Identify which cell holds the provided text, then report its (X, Y) central coordinate. 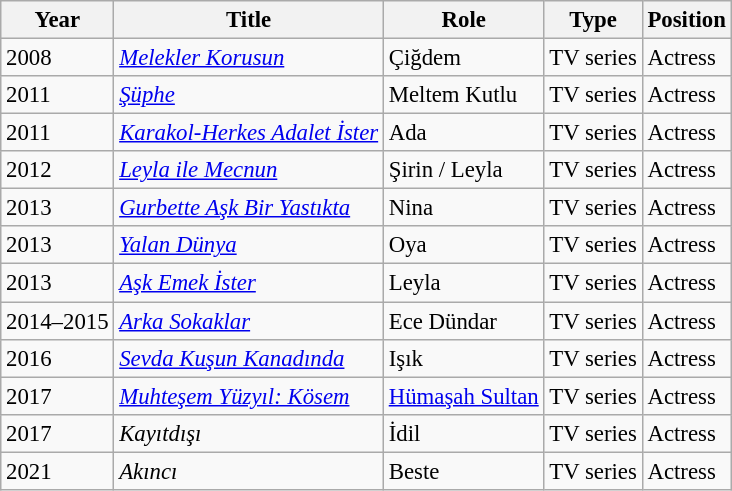
2016 (58, 358)
Kayıtdışı (249, 433)
Nina (464, 208)
Işık (464, 358)
Sevda Kuşun Kanadında (249, 358)
İdil (464, 433)
Ada (464, 133)
Position (686, 20)
2012 (58, 170)
Title (249, 20)
Yalan Dünya (249, 245)
Şüphe (249, 95)
Muhteşem Yüzyıl: Kösem (249, 396)
Karakol-Herkes Adalet İster (249, 133)
Arka Sokaklar (249, 321)
2008 (58, 58)
Şirin / Leyla (464, 170)
Role (464, 20)
Year (58, 20)
Leyla (464, 283)
2014–2015 (58, 321)
Çiğdem (464, 58)
Hümaşah Sultan (464, 396)
Type (593, 20)
Beste (464, 471)
Aşk Emek İster (249, 283)
Akıncı (249, 471)
Gurbette Aşk Bir Yastıkta (249, 208)
Oya (464, 245)
2021 (58, 471)
Melekler Korusun (249, 58)
Leyla ile Mecnun (249, 170)
Meltem Kutlu (464, 95)
Ece Dündar (464, 321)
